Locate the cell with the specified text and output its (X, Y) center coordinate. 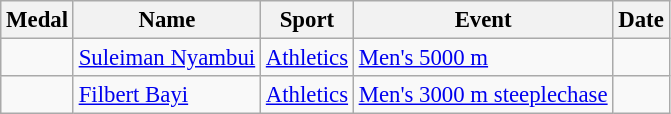
Event (483, 20)
Date (641, 20)
Medal (38, 20)
Filbert Bayi (166, 95)
Men's 3000 m steeplechase (483, 95)
Men's 5000 m (483, 58)
Suleiman Nyambui (166, 58)
Sport (308, 20)
Name (166, 20)
